Detect which cell encompasses the target text, then output its (x, y) center coordinate. 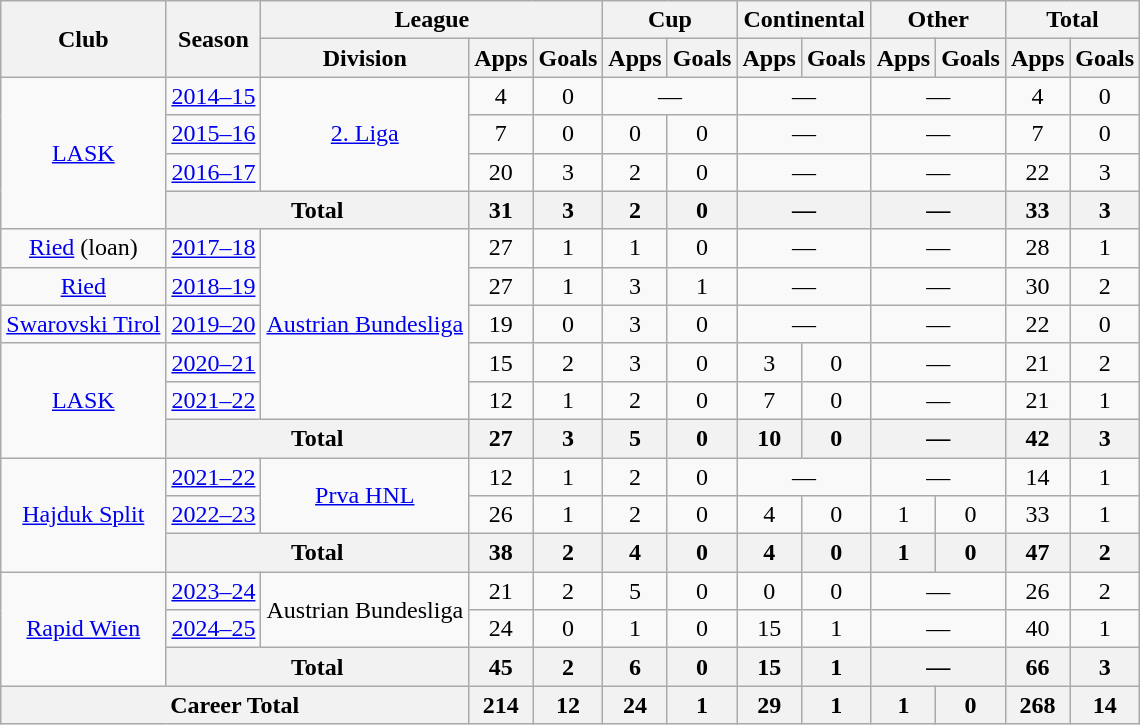
Ried (84, 286)
214 (501, 705)
40 (1037, 629)
Season (214, 39)
47 (1037, 553)
Cup (670, 20)
2023–24 (214, 591)
2014–15 (214, 96)
6 (635, 667)
2016–17 (214, 172)
Career Total (235, 705)
Prva HNL (365, 496)
Division (365, 58)
2015–16 (214, 134)
2018–19 (214, 286)
Continental (804, 20)
2019–20 (214, 324)
66 (1037, 667)
10 (769, 438)
42 (1037, 438)
Rapid Wien (84, 629)
Ried (loan) (84, 248)
28 (1037, 248)
19 (501, 324)
2020–21 (214, 362)
2024–25 (214, 629)
38 (501, 553)
Hajduk Split (84, 515)
45 (501, 667)
31 (501, 210)
2022–23 (214, 515)
30 (1037, 286)
20 (501, 172)
League (432, 20)
Club (84, 39)
Other (938, 20)
Swarovski Tirol (84, 324)
29 (769, 705)
2017–18 (214, 248)
2. Liga (365, 134)
268 (1037, 705)
